Pinpoint the cell where the given text exists, returning its [x, y] midpoint coordinate. 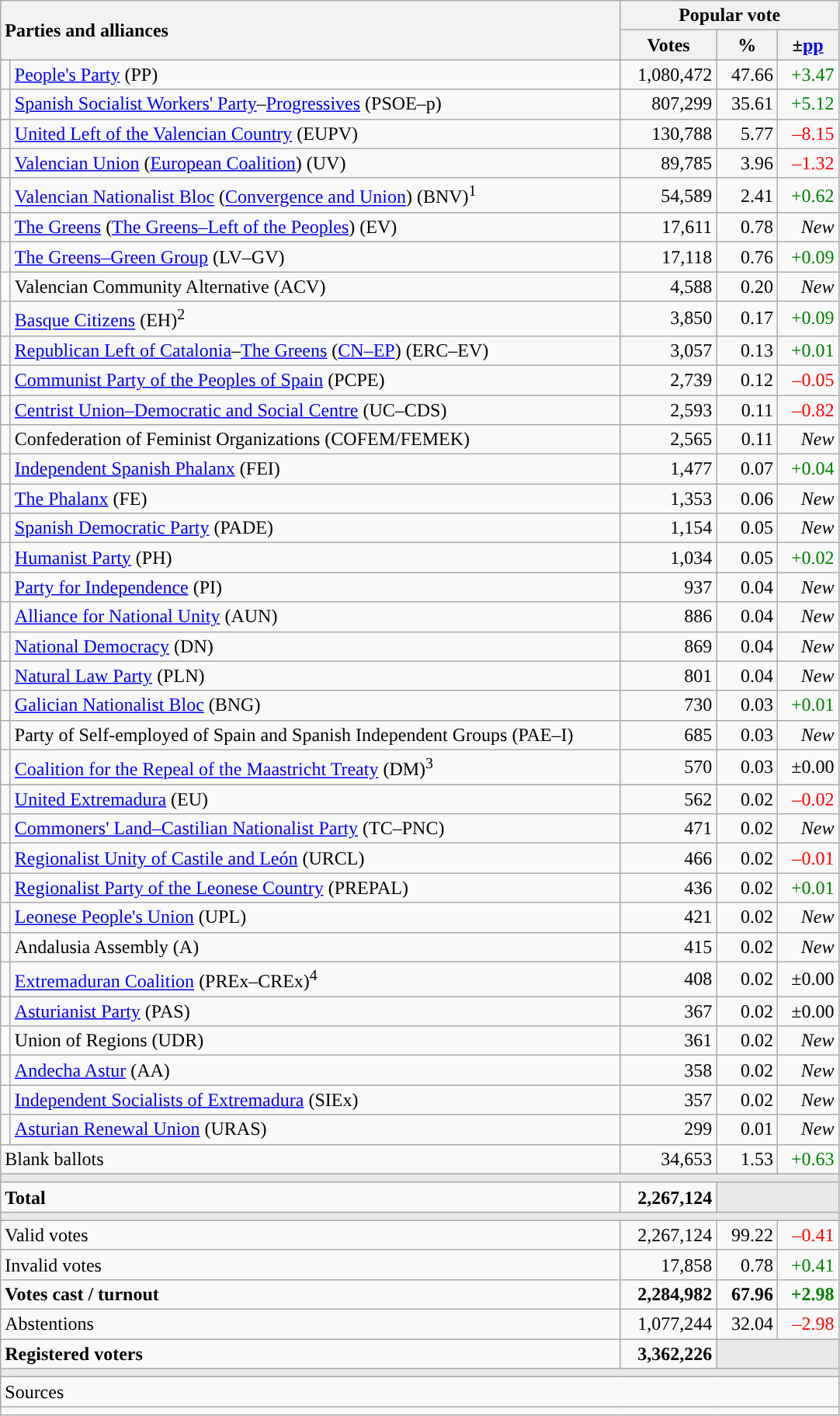
Commoners' Land–Castilian Nationalist Party (TC–PNC) [315, 829]
Valencian Union (European Coalition) (UV) [315, 163]
562 [668, 799]
0.07 [747, 469]
±pp [807, 45]
3.96 [747, 163]
Parties and alliances [311, 30]
Registered voters [311, 1354]
801 [668, 676]
Valencian Nationalist Bloc (Convergence and Union) (BNV)1 [315, 196]
17,118 [668, 257]
408 [668, 979]
1,077,244 [668, 1324]
Coalition for the Repeal of the Maastricht Treaty (DM)3 [315, 767]
1,034 [668, 558]
Humanist Party (PH) [315, 558]
35.61 [747, 104]
Andecha Astur (AA) [315, 1070]
685 [668, 735]
299 [668, 1129]
Alliance for National Unity (AUN) [315, 617]
3,057 [668, 350]
Votes cast / turnout [311, 1294]
886 [668, 617]
–0.41 [807, 1235]
+0.02 [807, 558]
Regionalist Party of the Leonese Country (PREPAL) [315, 888]
Popular vote [730, 16]
0.12 [747, 380]
4,588 [668, 287]
1,477 [668, 469]
1,154 [668, 528]
421 [668, 917]
Union of Regions (UDR) [315, 1041]
0.17 [747, 318]
+0.04 [807, 469]
Party for Independence (PI) [315, 587]
869 [668, 646]
Andalusia Assembly (A) [315, 947]
Communist Party of the Peoples of Spain (PCPE) [315, 380]
130,788 [668, 134]
570 [668, 767]
Valid votes [311, 1235]
Abstentions [311, 1324]
471 [668, 829]
466 [668, 858]
+0.63 [807, 1159]
Leonese People's Union (UPL) [315, 917]
367 [668, 1011]
+0.41 [807, 1265]
0.01 [747, 1129]
–0.05 [807, 380]
United Left of the Valencian Country (EUPV) [315, 134]
–0.01 [807, 858]
Party of Self-employed of Spain and Spanish Independent Groups (PAE–I) [315, 735]
357 [668, 1100]
436 [668, 888]
47.66 [747, 75]
2.41 [747, 196]
Asturian Renewal Union (URAS) [315, 1129]
937 [668, 587]
Republican Left of Catalonia–The Greens (CN–EP) (ERC–EV) [315, 350]
67.96 [747, 1294]
Independent Spanish Phalanx (FEI) [315, 469]
People's Party (PP) [315, 75]
+2.98 [807, 1294]
2,284,982 [668, 1294]
Extremaduran Coalition (PREx–CREx)4 [315, 979]
+0.62 [807, 196]
17,611 [668, 228]
Spanish Socialist Workers' Party–Progressives (PSOE–p) [315, 104]
% [747, 45]
United Extremadura (EU) [315, 799]
361 [668, 1041]
2,565 [668, 440]
54,589 [668, 196]
358 [668, 1070]
Independent Socialists of Extremadura (SIEx) [315, 1100]
The Greens–Green Group (LV–GV) [315, 257]
Centrist Union–Democratic and Social Centre (UC–CDS) [315, 410]
Regionalist Unity of Castile and León (URCL) [315, 858]
Total [311, 1197]
–0.02 [807, 799]
Spanish Democratic Party (PADE) [315, 528]
Votes [668, 45]
Invalid votes [311, 1265]
–2.98 [807, 1324]
1,353 [668, 499]
Natural Law Party (PLN) [315, 676]
–8.15 [807, 134]
2,739 [668, 380]
The Greens (The Greens–Left of the Peoples) (EV) [315, 228]
–1.32 [807, 163]
3,850 [668, 318]
Valencian Community Alternative (ACV) [315, 287]
Confederation of Feminist Organizations (COFEM/FEMEK) [315, 440]
Basque Citizens (EH)2 [315, 318]
2,593 [668, 410]
17,858 [668, 1265]
0.20 [747, 287]
Asturianist Party (PAS) [315, 1011]
5.77 [747, 134]
32.04 [747, 1324]
3,362,226 [668, 1354]
99.22 [747, 1235]
Blank ballots [311, 1159]
Sources [419, 1392]
89,785 [668, 163]
National Democracy (DN) [315, 646]
1.53 [747, 1159]
730 [668, 705]
+5.12 [807, 104]
Galician Nationalist Bloc (BNG) [315, 705]
0.76 [747, 257]
1,080,472 [668, 75]
807,299 [668, 104]
0.13 [747, 350]
415 [668, 947]
+3.47 [807, 75]
–0.82 [807, 410]
0.06 [747, 499]
The Phalanx (FE) [315, 499]
34,653 [668, 1159]
